Return the (x, y) coordinate for the center point of the cell that contains the specified text.  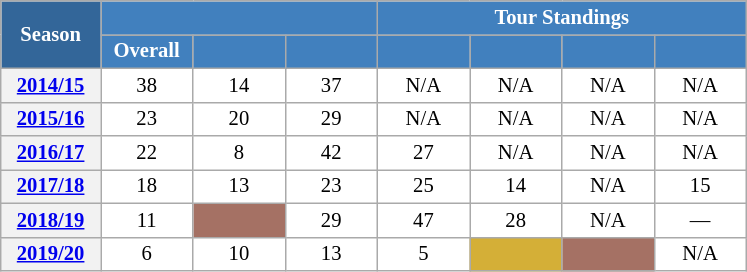
2019/20 (51, 254)
27 (423, 153)
2017/18 (51, 186)
6 (146, 254)
20 (239, 119)
28 (516, 220)
Overall (146, 51)
8 (239, 153)
2018/19 (51, 220)
Season (51, 34)
10 (239, 254)
5 (423, 254)
2015/16 (51, 119)
— (700, 220)
15 (700, 186)
22 (146, 153)
47 (423, 220)
Tour Standings (562, 17)
18 (146, 186)
42 (331, 153)
37 (331, 85)
2014/15 (51, 85)
11 (146, 220)
2016/17 (51, 153)
25 (423, 186)
38 (146, 85)
